Pinpoint the cell where the given text exists, returning its [x, y] midpoint coordinate. 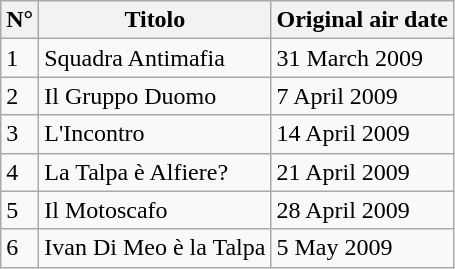
N° [20, 20]
21 April 2009 [362, 172]
1 [20, 58]
31 March 2009 [362, 58]
Squadra Antimafia [155, 58]
La Talpa è Alfiere? [155, 172]
Il Motoscafo [155, 210]
Titolo [155, 20]
4 [20, 172]
2 [20, 96]
14 April 2009 [362, 134]
Original air date [362, 20]
5 [20, 210]
5 May 2009 [362, 248]
7 April 2009 [362, 96]
Il Gruppo Duomo [155, 96]
L'Incontro [155, 134]
6 [20, 248]
28 April 2009 [362, 210]
Ivan Di Meo è la Talpa [155, 248]
3 [20, 134]
